For the text-containing cell, return its midpoint in (x, y) coordinate format. 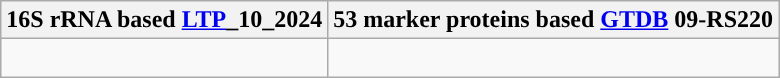
53 marker proteins based GTDB 09-RS220 (554, 20)
16S rRNA based LTP_10_2024 (164, 20)
